Provide the [X, Y] coordinate of the cell's center where the given text is located.  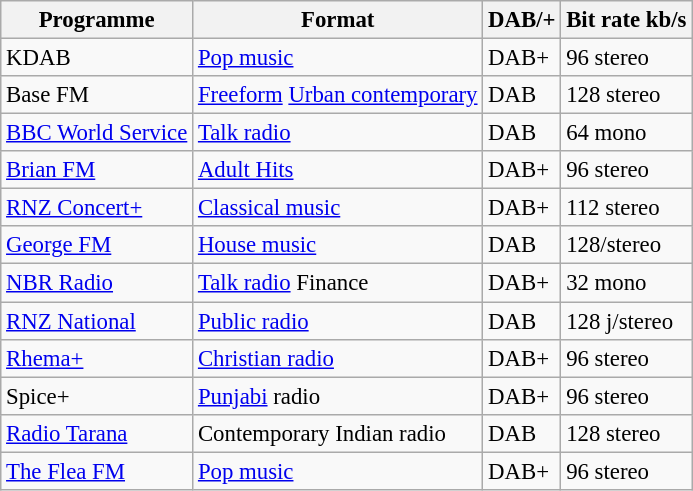
128 j/stereo [626, 321]
Rhema+ [97, 358]
Spice+ [97, 396]
128/stereo [626, 245]
BBC World Service [97, 133]
The Flea FM [97, 471]
Public radio [338, 321]
Programme [97, 20]
George FM [97, 245]
Talk radio [338, 133]
Base FM [97, 95]
NBR Radio [97, 283]
Punjabi radio [338, 396]
Freeform Urban contemporary [338, 95]
House music [338, 245]
DAB/+ [522, 20]
RNZ Concert+ [97, 208]
Talk radio Finance [338, 283]
Radio Tarana [97, 433]
Contemporary Indian radio [338, 433]
32 mono [626, 283]
RNZ National [97, 321]
Brian FM [97, 170]
Christian radio [338, 358]
Format [338, 20]
Classical music [338, 208]
Bit rate kb/s [626, 20]
64 mono [626, 133]
KDAB [97, 58]
112 stereo [626, 208]
Adult Hits [338, 170]
